Return (x, y) of the center of cell containing provided text 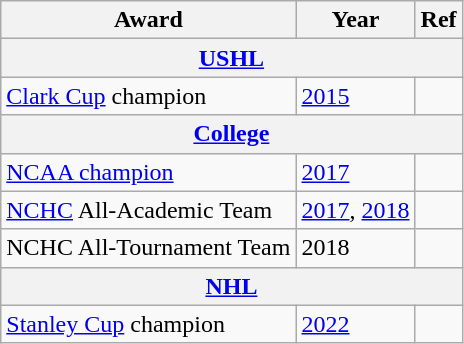
Year (356, 20)
NCHC All-Academic Team (148, 210)
NCAA champion (148, 172)
College (232, 134)
NCHC All-Tournament Team (148, 248)
Award (148, 20)
Stanley Cup champion (148, 324)
2015 (356, 96)
Clark Cup champion (148, 96)
USHL (232, 58)
2022 (356, 324)
NHL (232, 286)
2017 (356, 172)
2018 (356, 248)
2017, 2018 (356, 210)
Ref (438, 20)
